Determine the [x, y] coordinate at the center of the cell enclosing the given text.  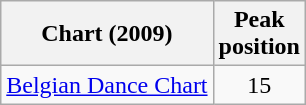
15 [259, 85]
Belgian Dance Chart [107, 85]
Peakposition [259, 34]
Chart (2009) [107, 34]
